Return the [X, Y] coordinate for the center point of the cell that contains the specified text.  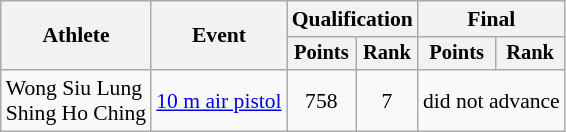
7 [387, 100]
Event [218, 36]
did not advance [492, 100]
Athlete [76, 36]
Qualification [352, 19]
Wong Siu LungShing Ho Ching [76, 100]
Final [492, 19]
758 [322, 100]
10 m air pistol [218, 100]
